Pinpoint the cell where the given text exists, returning its [x, y] midpoint coordinate. 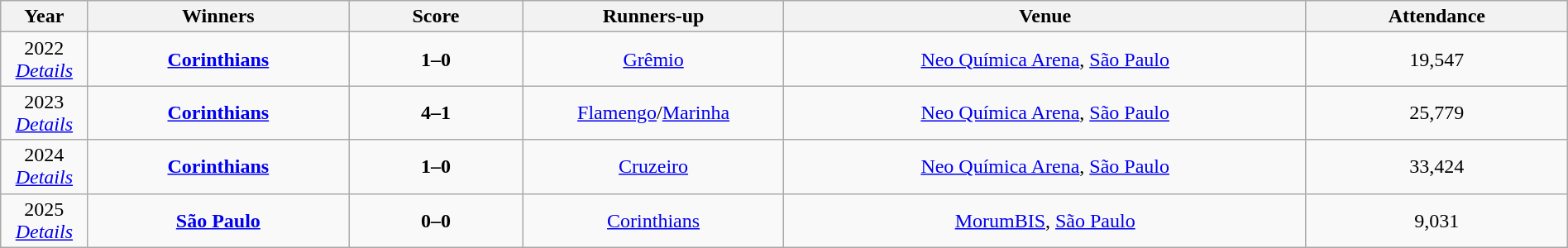
0–0 [436, 220]
Cruzeiro [653, 167]
Score [436, 17]
2022 Details [45, 60]
Winners [218, 17]
25,779 [1437, 112]
Runners-up [653, 17]
33,424 [1437, 167]
2023 Details [45, 112]
Year [45, 17]
MorumBIS, São Paulo [1045, 220]
9,031 [1437, 220]
Attendance [1437, 17]
2025 Details [45, 220]
Flamengo/Marinha [653, 112]
São Paulo [218, 220]
2024 Details [45, 167]
19,547 [1437, 60]
Venue [1045, 17]
4–1 [436, 112]
Grêmio [653, 60]
